Search for the cell housing the specified text and yield its (x, y) center coordinate. 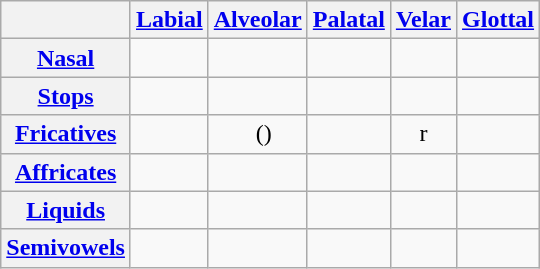
r (423, 134)
Affricates (66, 172)
Nasal (66, 58)
Semivowels (66, 248)
Palatal (348, 20)
Velar (423, 20)
Stops (66, 96)
Glottal (498, 20)
Fricatives (66, 134)
Alveolar (258, 20)
Liquids (66, 210)
Labial (169, 20)
() (258, 134)
